Scan for the cell matching the given text and deliver its [x, y] coordinate at center. 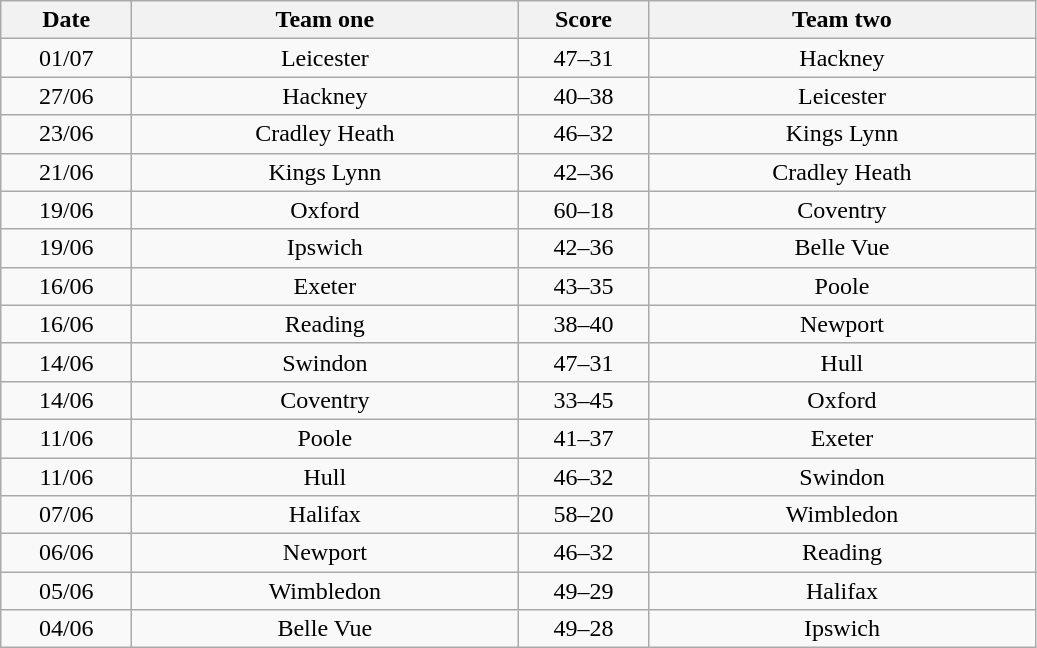
27/06 [66, 96]
58–20 [584, 515]
Date [66, 20]
Team two [842, 20]
23/06 [66, 134]
33–45 [584, 400]
38–40 [584, 324]
04/06 [66, 629]
21/06 [66, 172]
41–37 [584, 438]
49–29 [584, 591]
43–35 [584, 286]
60–18 [584, 210]
49–28 [584, 629]
07/06 [66, 515]
Team one [325, 20]
40–38 [584, 96]
05/06 [66, 591]
01/07 [66, 58]
06/06 [66, 553]
Score [584, 20]
